Provide the [X, Y] coordinate of the cell's center where the given text is located.  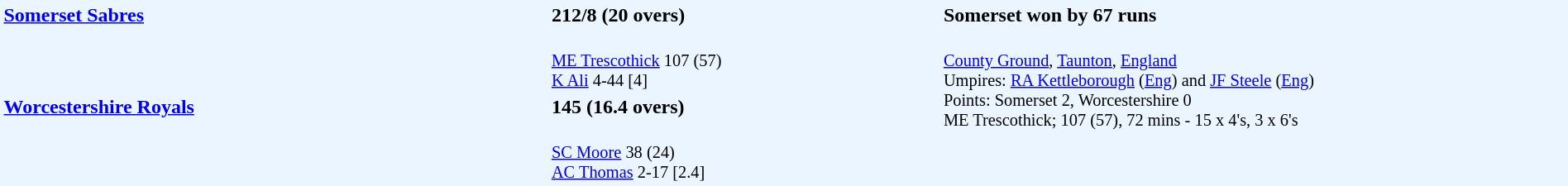
Somerset Sabres [275, 47]
212/8 (20 overs) [744, 15]
ME Trescothick 107 (57) K Ali 4-44 [4] [744, 61]
Somerset won by 67 runs [1254, 15]
145 (16.4 overs) [744, 107]
SC Moore 38 (24) AC Thomas 2-17 [2.4] [744, 152]
Worcestershire Royals [275, 139]
